Return (X, Y) of the center of cell containing provided text 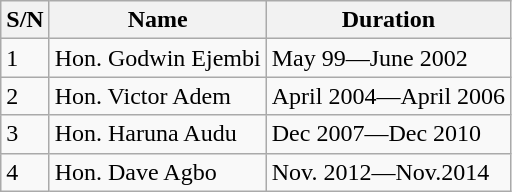
Hon. Godwin Ejembi (158, 58)
Name (158, 20)
Duration (388, 20)
1 (25, 58)
S/N (25, 20)
3 (25, 134)
2 (25, 96)
Nov. 2012—Nov.2014 (388, 172)
Hon. Dave Agbo (158, 172)
Dec 2007—Dec 2010 (388, 134)
May 99—June 2002 (388, 58)
April 2004—April 2006 (388, 96)
4 (25, 172)
Hon. Victor Adem (158, 96)
Hon. Haruna Audu (158, 134)
